For the text-containing cell, return its midpoint in [x, y] coordinate format. 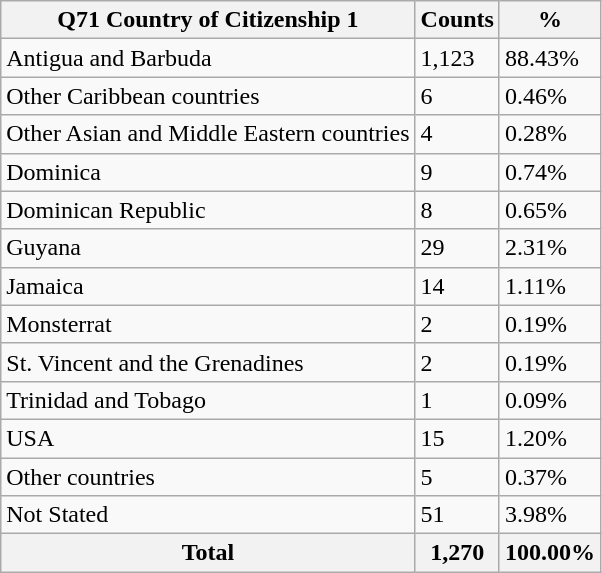
100.00% [550, 553]
1,123 [457, 58]
Antigua and Barbuda [208, 58]
29 [457, 248]
St. Vincent and the Grenadines [208, 362]
5 [457, 477]
Monsterrat [208, 324]
Other countries [208, 477]
51 [457, 515]
6 [457, 96]
9 [457, 172]
Guyana [208, 248]
Q71 Country of Citizenship 1 [208, 20]
Trinidad and Tobago [208, 400]
Dominican Republic [208, 210]
0.46% [550, 96]
4 [457, 134]
1,270 [457, 553]
Other Asian and Middle Eastern countries [208, 134]
0.74% [550, 172]
1.20% [550, 438]
8 [457, 210]
Counts [457, 20]
14 [457, 286]
Jamaica [208, 286]
1 [457, 400]
Other Caribbean countries [208, 96]
USA [208, 438]
0.28% [550, 134]
0.65% [550, 210]
3.98% [550, 515]
0.37% [550, 477]
0.09% [550, 400]
2.31% [550, 248]
1.11% [550, 286]
88.43% [550, 58]
15 [457, 438]
Total [208, 553]
Not Stated [208, 515]
% [550, 20]
Dominica [208, 172]
